From the cell containing the given text, extract its center point as (X, Y) coordinate. 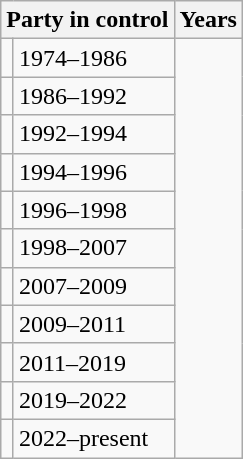
1986–1992 (94, 96)
1974–1986 (94, 58)
2019–2022 (94, 400)
1996–1998 (94, 210)
2009–2011 (94, 324)
1998–2007 (94, 248)
Years (208, 20)
Party in control (88, 20)
2011–2019 (94, 362)
1994–1996 (94, 172)
1992–1994 (94, 134)
2022–present (94, 438)
2007–2009 (94, 286)
